From the cell containing the given text, extract its center point as [x, y] coordinate. 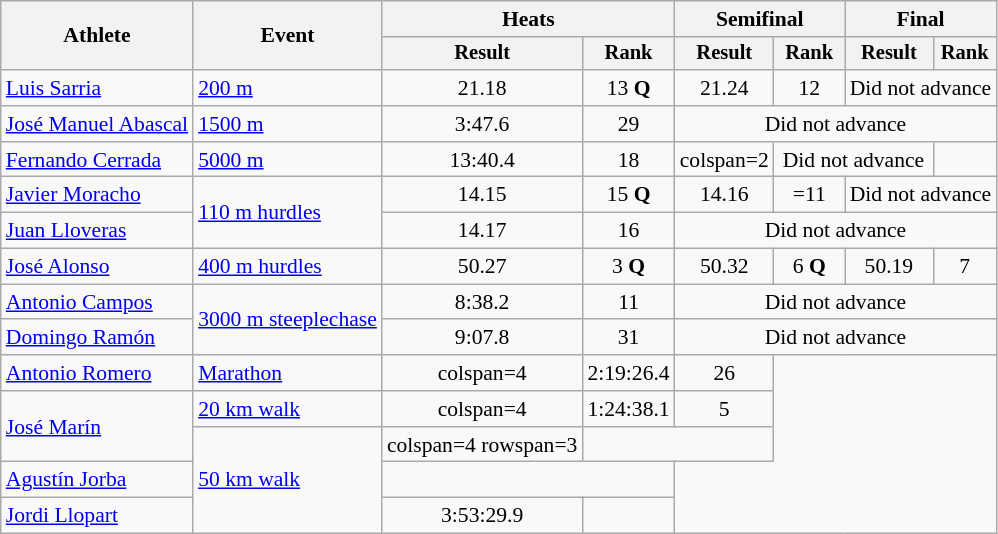
José Manuel Abascal [97, 124]
5000 m [288, 160]
Antonio Campos [97, 302]
1:24:38.1 [628, 409]
colspan=4 rowspan=3 [482, 445]
50.27 [482, 267]
26 [724, 373]
Antonio Romero [97, 373]
Semifinal [760, 19]
8:38.2 [482, 302]
31 [628, 338]
13 Q [628, 88]
18 [628, 160]
14.16 [724, 195]
6 Q [810, 267]
José Marín [97, 426]
3000 m steeplechase [288, 320]
Final [921, 19]
Jordi Llopart [97, 516]
15 Q [628, 195]
21.18 [482, 88]
5 [724, 409]
Athlete [97, 36]
=11 [810, 195]
Heats [528, 19]
9:07.8 [482, 338]
Domingo Ramón [97, 338]
110 m hurdles [288, 212]
Marathon [288, 373]
11 [628, 302]
colspan=2 [724, 160]
200 m [288, 88]
400 m hurdles [288, 267]
Javier Moracho [97, 195]
7 [964, 267]
50.19 [889, 267]
1500 m [288, 124]
Juan Lloveras [97, 231]
Fernando Cerrada [97, 160]
50.32 [724, 267]
14.15 [482, 195]
13:40.4 [482, 160]
3:53:29.9 [482, 516]
29 [628, 124]
21.24 [724, 88]
50 km walk [288, 480]
2:19:26.4 [628, 373]
José Alonso [97, 267]
16 [628, 231]
Agustín Jorba [97, 480]
Luis Sarria [97, 88]
14.17 [482, 231]
20 km walk [288, 409]
12 [810, 88]
3:47.6 [482, 124]
3 Q [628, 267]
Event [288, 36]
